Locate the cell with the specified text and output its (X, Y) center coordinate. 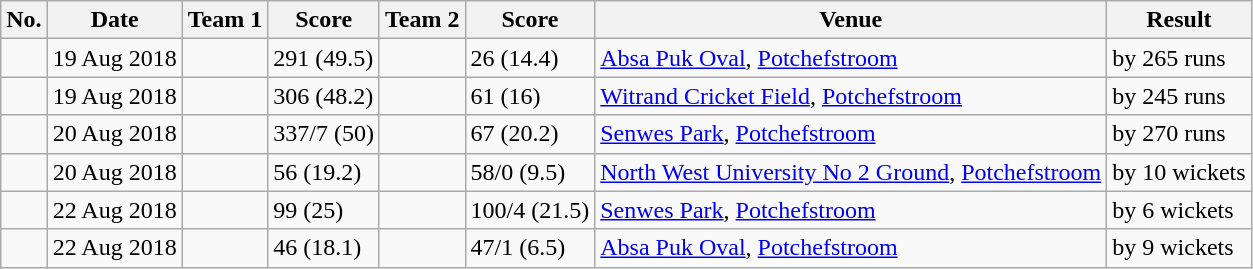
337/7 (50) (324, 134)
by 10 wickets (1179, 172)
Team 1 (225, 20)
47/1 (6.5) (530, 248)
Date (114, 20)
Venue (851, 20)
Team 2 (422, 20)
by 265 runs (1179, 58)
46 (18.1) (324, 248)
58/0 (9.5) (530, 172)
No. (24, 20)
26 (14.4) (530, 58)
100/4 (21.5) (530, 210)
291 (49.5) (324, 58)
99 (25) (324, 210)
by 270 runs (1179, 134)
67 (20.2) (530, 134)
61 (16) (530, 96)
North West University No 2 Ground, Potchefstroom (851, 172)
Result (1179, 20)
56 (19.2) (324, 172)
by 6 wickets (1179, 210)
306 (48.2) (324, 96)
by 245 runs (1179, 96)
Witrand Cricket Field, Potchefstroom (851, 96)
by 9 wickets (1179, 248)
